Determine the (x, y) coordinate at the center of the cell enclosing the given text.  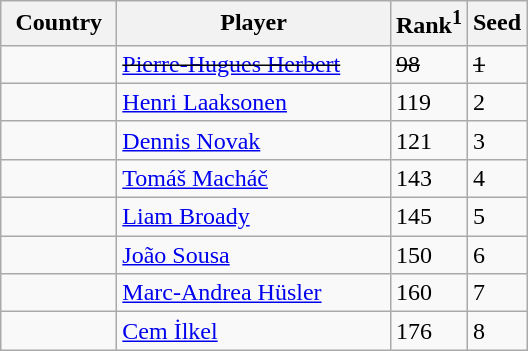
160 (428, 293)
121 (428, 140)
Marc-Andrea Hüsler (254, 293)
Henri Laaksonen (254, 102)
8 (496, 331)
119 (428, 102)
Dennis Novak (254, 140)
6 (496, 255)
Pierre-Hugues Herbert (254, 64)
2 (496, 102)
Player (254, 24)
João Sousa (254, 255)
Seed (496, 24)
5 (496, 217)
Rank1 (428, 24)
1 (496, 64)
145 (428, 217)
98 (428, 64)
Country (59, 24)
Liam Broady (254, 217)
143 (428, 178)
3 (496, 140)
Cem İlkel (254, 331)
7 (496, 293)
150 (428, 255)
Tomáš Macháč (254, 178)
4 (496, 178)
176 (428, 331)
